Capture the cell that displays the provided text and extract its (x, y) central coordinate. 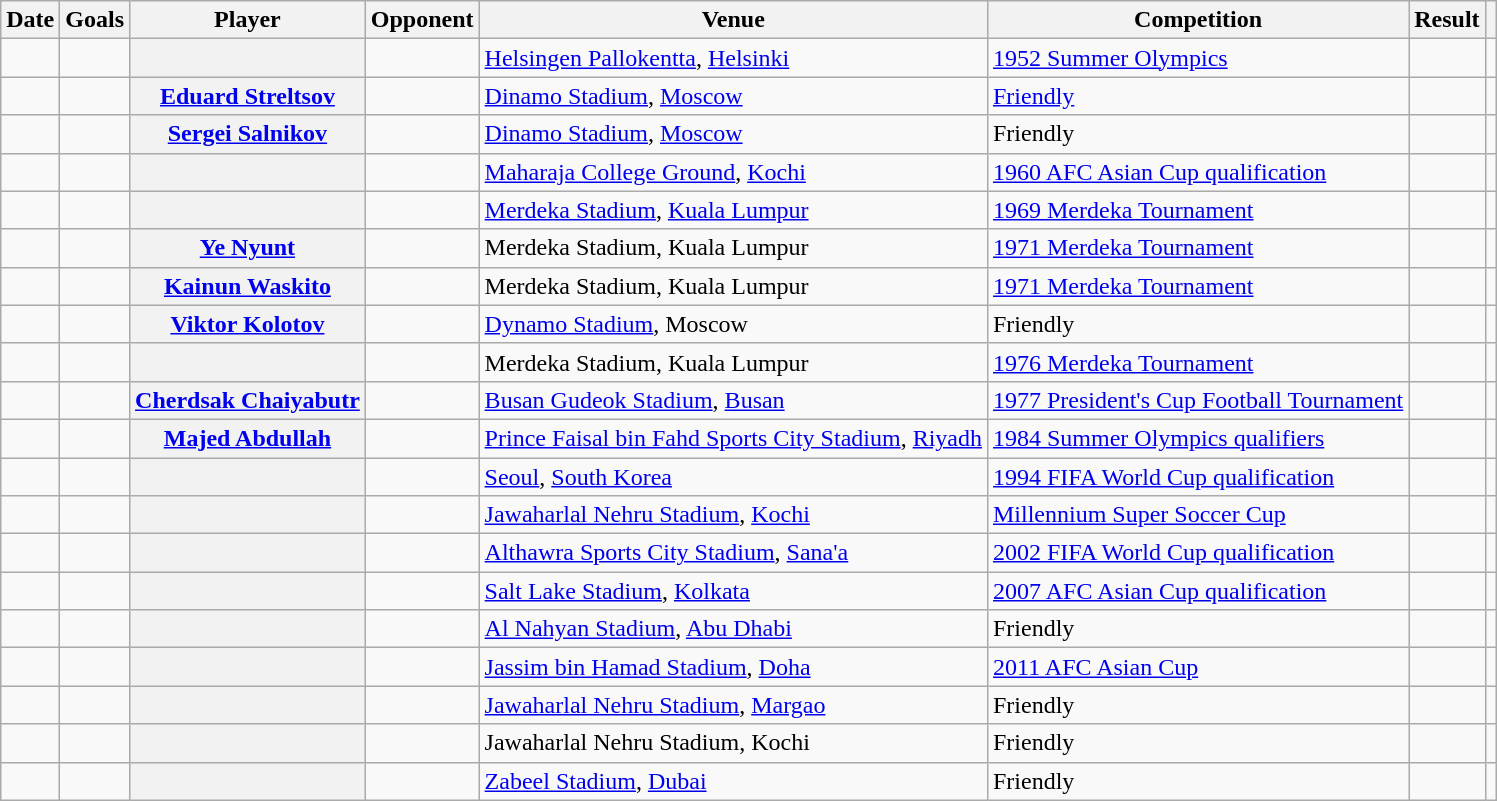
Millennium Super Soccer Cup (1198, 515)
Busan Gudeok Stadium, Busan (733, 400)
2007 AFC Asian Cup qualification (1198, 591)
1994 FIFA World Cup qualification (1198, 477)
Salt Lake Stadium, Kolkata (733, 591)
Kainun Waskito (248, 286)
2002 FIFA World Cup qualification (1198, 553)
Jassim bin Hamad Stadium, Doha (733, 667)
Al Nahyan Stadium, Abu Dhabi (733, 629)
Player (248, 20)
1984 Summer Olympics qualifiers (1198, 438)
1960 AFC Asian Cup qualification (1198, 172)
1977 President's Cup Football Tournament (1198, 400)
Dynamo Stadium, Moscow (733, 324)
Goals (95, 20)
Cherdsak Chaiyabutr (248, 400)
Ye Nyunt (248, 248)
Majed Abdullah (248, 438)
Althawra Sports City Stadium, Sana'a (733, 553)
Date (30, 20)
Eduard Streltsov (248, 96)
1952 Summer Olympics (1198, 58)
Maharaja College Ground, Kochi (733, 172)
Viktor Kolotov (248, 324)
2011 AFC Asian Cup (1198, 667)
Helsingen Pallokentta, Helsinki (733, 58)
Venue (733, 20)
Opponent (422, 20)
1976 Merdeka Tournament (1198, 362)
Zabeel Stadium, Dubai (733, 781)
1969 Merdeka Tournament (1198, 210)
Prince Faisal bin Fahd Sports City Stadium, Riyadh (733, 438)
Jawaharlal Nehru Stadium, Margao (733, 705)
Competition (1198, 20)
Seoul, South Korea (733, 477)
Result (1447, 20)
Sergei Salnikov (248, 134)
